For the text-containing cell, return its midpoint in [X, Y] coordinate format. 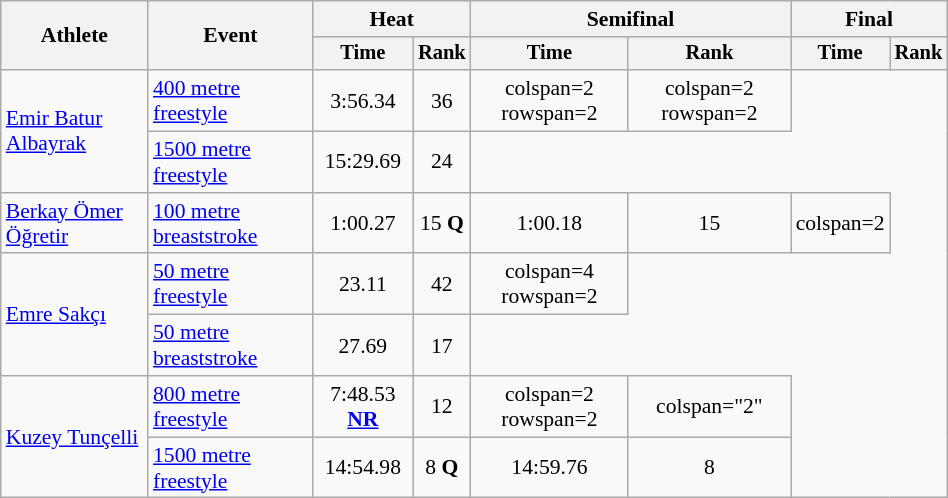
3:56.34 [363, 100]
Final [870, 19]
14:54.98 [363, 468]
colspan=2 [840, 224]
24 [442, 162]
14:59.76 [550, 468]
50 metre freestyle [230, 284]
100 metre breaststroke [230, 224]
colspan=4 rowspan=2 [550, 284]
7:48.53 NR [363, 406]
800 metre freestyle [230, 406]
Emir Batur Albayrak [74, 131]
17 [442, 346]
Berkay Ömer Öğretir [74, 224]
27.69 [363, 346]
Athlete [74, 36]
colspan="2" [709, 406]
1:00.27 [363, 224]
8 Q [442, 468]
Event [230, 36]
400 metre freestyle [230, 100]
15 Q [442, 224]
Kuzey Tunçelli [74, 437]
50 metre breaststroke [230, 346]
36 [442, 100]
1:00.18 [550, 224]
15 [709, 224]
Emre Sakçı [74, 315]
23.11 [363, 284]
15:29.69 [363, 162]
Heat [392, 19]
12 [442, 406]
42 [442, 284]
8 [709, 468]
Semifinal [631, 19]
